Provide the (x, y) coordinate of the cell's center where the given text is located.  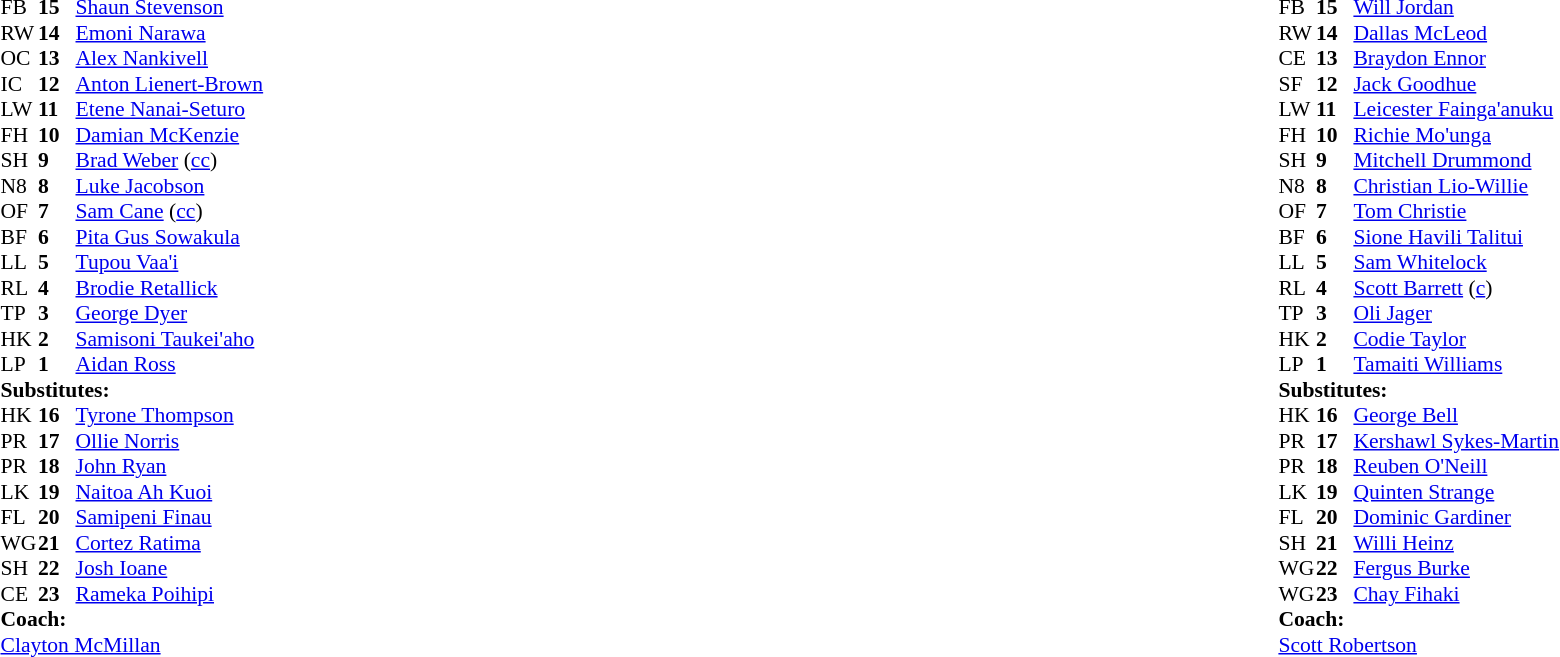
Christian Lio-Willie (1456, 186)
Tamaiti Williams (1456, 365)
Mitchell Drummond (1456, 161)
Damian McKenzie (170, 135)
Willi Heinz (1456, 543)
John Ryan (170, 467)
Sione Havili Talitui (1456, 237)
Richie Mo'unga (1456, 135)
Braydon Ennor (1456, 59)
Jack Goodhue (1456, 84)
Sam Cane (cc) (170, 211)
Tyrone Thompson (170, 415)
Kershawl Sykes-Martin (1456, 441)
Luke Jacobson (170, 186)
George Dyer (170, 313)
Leicester Fainga'anuku (1456, 109)
Emoni Narawa (170, 33)
OC (19, 59)
Scott Barrett (c) (1456, 288)
Cortez Ratima (170, 543)
Brad Weber (cc) (170, 161)
Chay Fihaki (1456, 594)
Josh Ioane (170, 569)
Etene Nanai-Seturo (170, 109)
Brodie Retallick (170, 288)
SF (1297, 84)
Dallas McLeod (1456, 33)
Sam Whitelock (1456, 263)
Alex Nankivell (170, 59)
Codie Taylor (1456, 339)
Tom Christie (1456, 211)
Samipeni Finau (170, 517)
Tupou Vaa'i (170, 263)
Rameka Poihipi (170, 594)
Ollie Norris (170, 441)
Pita Gus Sowakula (170, 237)
IC (19, 84)
Fergus Burke (1456, 569)
Anton Lienert-Brown (170, 84)
Samisoni Taukei'aho (170, 339)
Oli Jager (1456, 313)
Reuben O'Neill (1456, 467)
Dominic Gardiner (1456, 517)
Quinten Strange (1456, 492)
Aidan Ross (170, 365)
Naitoa Ah Kuoi (170, 492)
George Bell (1456, 415)
